Extract the [X, Y] coordinate from the center of the cell holding the provided text.  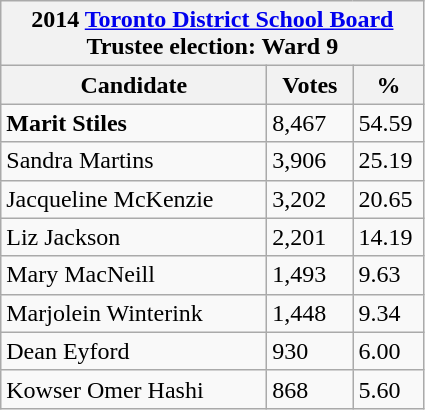
2,201 [310, 237]
54.59 [388, 123]
868 [310, 389]
3,906 [310, 161]
5.60 [388, 389]
Marjolein Winterink [134, 313]
14.19 [388, 237]
9.63 [388, 275]
9.34 [388, 313]
Liz Jackson [134, 237]
930 [310, 351]
2014 Toronto District School Board Trustee election: Ward 9 [212, 34]
Mary MacNeill [134, 275]
1,493 [310, 275]
8,467 [310, 123]
Dean Eyford [134, 351]
Jacqueline McKenzie [134, 199]
Kowser Omer Hashi [134, 389]
Sandra Martins [134, 161]
Candidate [134, 85]
Votes [310, 85]
20.65 [388, 199]
3,202 [310, 199]
1,448 [310, 313]
6.00 [388, 351]
25.19 [388, 161]
% [388, 85]
Marit Stiles [134, 123]
